For the text-containing cell, return its midpoint in [x, y] coordinate format. 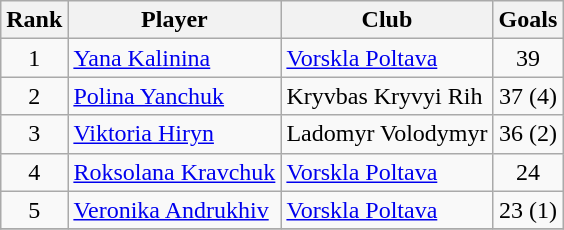
Yana Kalinina [174, 58]
23 (1) [528, 210]
37 (4) [528, 96]
2 [34, 96]
5 [34, 210]
Club [387, 20]
Veronika Andrukhiv [174, 210]
Roksolana Kravchuk [174, 172]
24 [528, 172]
Player [174, 20]
39 [528, 58]
1 [34, 58]
Kryvbas Kryvyi Rih [387, 96]
Ladomyr Volodymyr [387, 134]
Rank [34, 20]
4 [34, 172]
Goals [528, 20]
3 [34, 134]
36 (2) [528, 134]
Viktoria Hiryn [174, 134]
Polina Yanchuk [174, 96]
